Pinpoint the cell where the given text exists, returning its (x, y) midpoint coordinate. 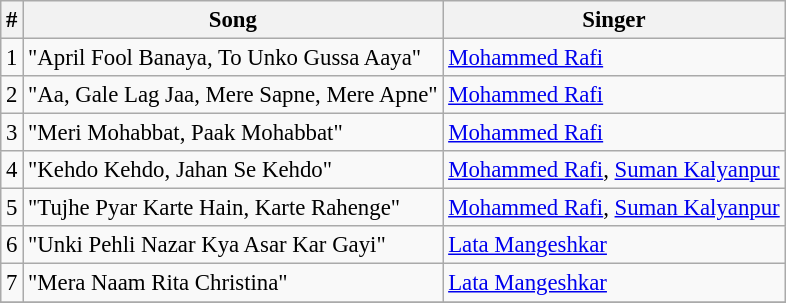
"Mera Naam Rita Christina" (233, 283)
3 (12, 133)
"Tujhe Pyar Karte Hain, Karte Rahenge" (233, 208)
7 (12, 283)
"Kehdo Kehdo, Jahan Se Kehdo" (233, 170)
4 (12, 170)
# (12, 20)
2 (12, 95)
Song (233, 20)
5 (12, 208)
1 (12, 58)
"Aa, Gale Lag Jaa, Mere Sapne, Mere Apne" (233, 95)
"Meri Mohabbat, Paak Mohabbat" (233, 133)
6 (12, 245)
"April Fool Banaya, To Unko Gussa Aaya" (233, 58)
"Unki Pehli Nazar Kya Asar Kar Gayi" (233, 245)
Singer (614, 20)
